Return the [X, Y] coordinate for the center point of the cell that contains the specified text.  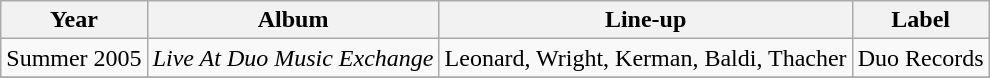
Line-up [646, 20]
Duo Records [920, 58]
Album [293, 20]
Year [74, 20]
Summer 2005 [74, 58]
Leonard, Wright, Kerman, Baldi, Thacher [646, 58]
Live At Duo Music Exchange [293, 58]
Label [920, 20]
